Determine the (X, Y) coordinate at the center of the cell enclosing the given text.  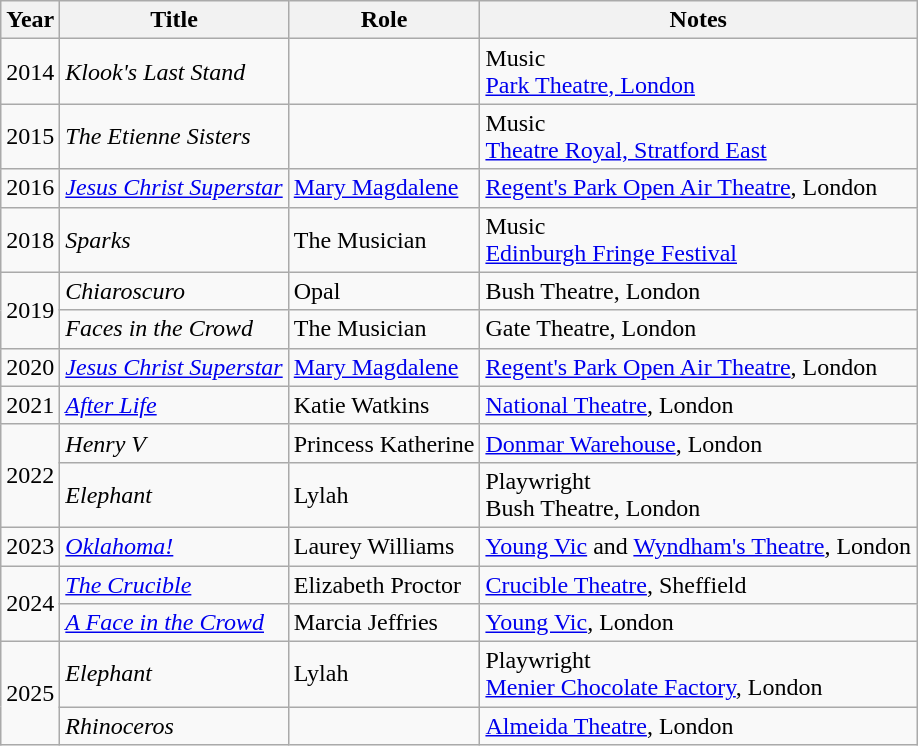
Chiaroscuro (174, 291)
PlaywrightBush Theatre, London (698, 494)
2024 (30, 604)
Henry V (174, 443)
Crucible Theatre, Sheffield (698, 585)
After Life (174, 405)
Princess Katherine (384, 443)
2023 (30, 546)
2020 (30, 367)
The Crucible (174, 585)
2021 (30, 405)
MusicEdinburgh Fringe Festival (698, 240)
Bush Theatre, London (698, 291)
Rhinoceros (174, 726)
Laurey Williams (384, 546)
A Face in the Crowd (174, 623)
PlaywrightMenier Chocolate Factory, London (698, 674)
2019 (30, 310)
Elizabeth Proctor (384, 585)
Title (174, 20)
National Theatre, London (698, 405)
Young Vic and Wyndham's Theatre, London (698, 546)
Donmar Warehouse, London (698, 443)
Notes (698, 20)
Klook's Last Stand (174, 72)
Almeida Theatre, London (698, 726)
2014 (30, 72)
Role (384, 20)
MusicPark Theatre, London (698, 72)
Opal (384, 291)
2025 (30, 694)
The Etienne Sisters (174, 136)
Faces in the Crowd (174, 329)
2016 (30, 188)
Katie Watkins (384, 405)
Marcia Jeffries (384, 623)
MusicTheatre Royal, Stratford East (698, 136)
Year (30, 20)
Sparks (174, 240)
Gate Theatre, London (698, 329)
2018 (30, 240)
2022 (30, 476)
2015 (30, 136)
Young Vic, London (698, 623)
Oklahoma! (174, 546)
